Detect which cell encompasses the target text, then output its [x, y] center coordinate. 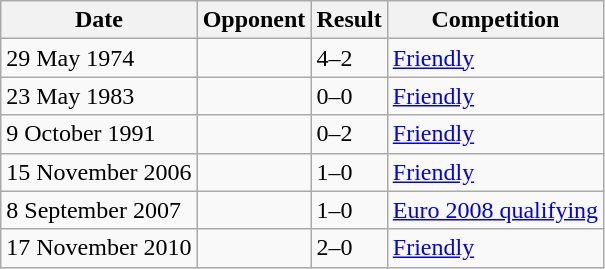
Competition [495, 20]
0–2 [349, 134]
2–0 [349, 248]
Euro 2008 qualifying [495, 210]
23 May 1983 [99, 96]
Result [349, 20]
0–0 [349, 96]
15 November 2006 [99, 172]
29 May 1974 [99, 58]
4–2 [349, 58]
9 October 1991 [99, 134]
17 November 2010 [99, 248]
Opponent [254, 20]
8 September 2007 [99, 210]
Date [99, 20]
